Capture the cell that displays the provided text and extract its [x, y] central coordinate. 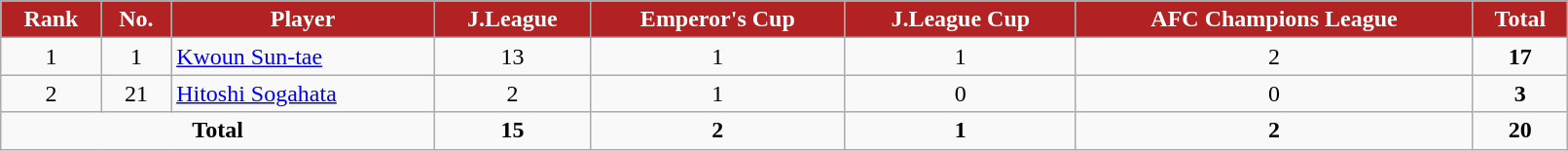
13 [512, 57]
Hitoshi Sogahata [304, 94]
Emperor's Cup [717, 19]
J.League [512, 19]
AFC Champions League [1274, 19]
Rank [51, 19]
No. [136, 19]
3 [1520, 94]
15 [512, 131]
J.League Cup [960, 19]
21 [136, 94]
Kwoun Sun-tae [304, 57]
Player [304, 19]
20 [1520, 131]
17 [1520, 57]
